Detect which cell encompasses the target text, then output its [X, Y] center coordinate. 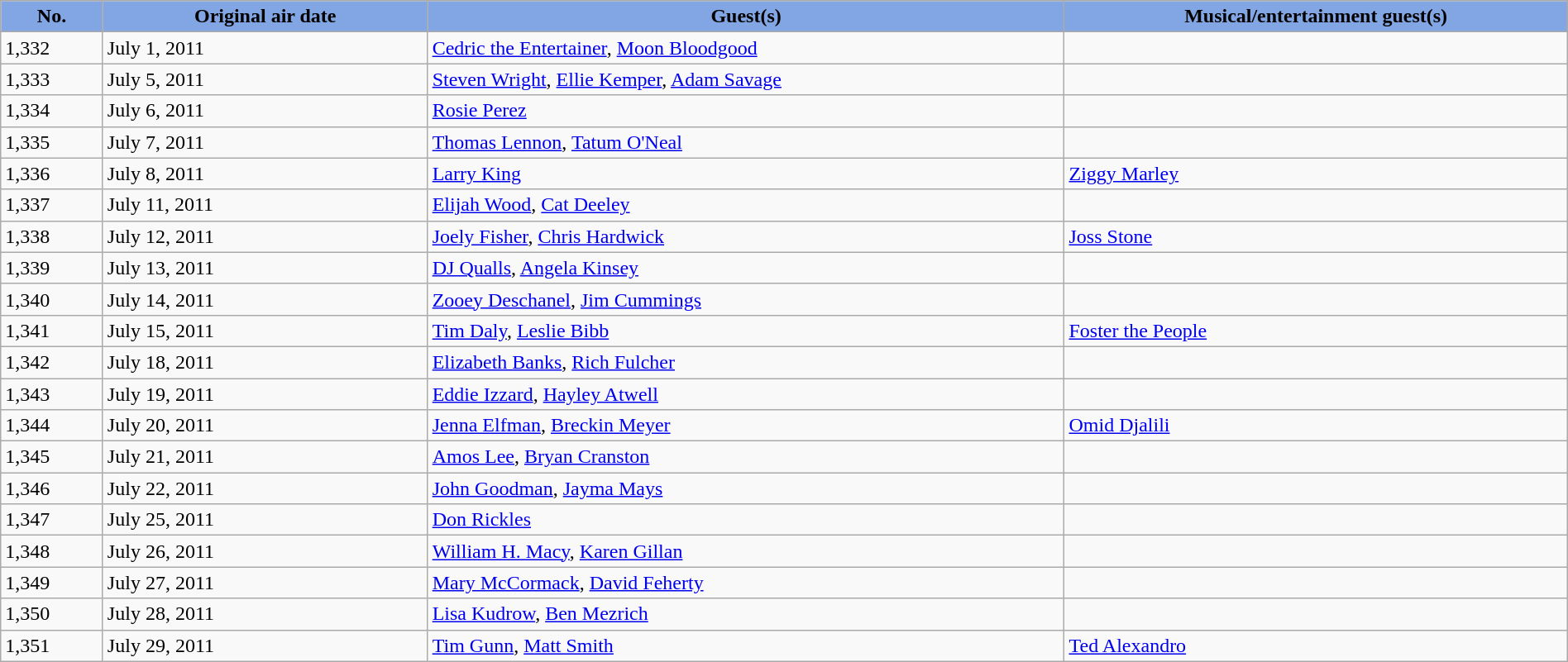
Musical/entertainment guest(s) [1316, 17]
July 11, 2011 [265, 205]
1,337 [52, 205]
July 25, 2011 [265, 520]
Amos Lee, Bryan Cranston [746, 457]
July 5, 2011 [265, 79]
Jenna Elfman, Breckin Meyer [746, 426]
1,351 [52, 645]
July 18, 2011 [265, 362]
Rosie Perez [746, 111]
Tim Daly, Leslie Bibb [746, 331]
Ziggy Marley [1316, 174]
John Goodman, Jayma Mays [746, 488]
1,340 [52, 299]
Foster the People [1316, 331]
July 19, 2011 [265, 394]
July 27, 2011 [265, 583]
Joss Stone [1316, 236]
Mary McCormack, David Feherty [746, 583]
July 28, 2011 [265, 614]
Larry King [746, 174]
Ted Alexandro [1316, 645]
1,345 [52, 457]
Guest(s) [746, 17]
July 21, 2011 [265, 457]
July 8, 2011 [265, 174]
1,342 [52, 362]
July 12, 2011 [265, 236]
Joely Fisher, Chris Hardwick [746, 236]
Steven Wright, Ellie Kemper, Adam Savage [746, 79]
1,348 [52, 551]
1,341 [52, 331]
Elizabeth Banks, Rich Fulcher [746, 362]
1,335 [52, 142]
Tim Gunn, Matt Smith [746, 645]
1,333 [52, 79]
July 29, 2011 [265, 645]
1,350 [52, 614]
1,334 [52, 111]
Don Rickles [746, 520]
Thomas Lennon, Tatum O'Neal [746, 142]
Original air date [265, 17]
1,332 [52, 48]
Omid Djalili [1316, 426]
1,336 [52, 174]
1,347 [52, 520]
July 7, 2011 [265, 142]
Lisa Kudrow, Ben Mezrich [746, 614]
1,343 [52, 394]
Cedric the Entertainer, Moon Bloodgood [746, 48]
No. [52, 17]
July 20, 2011 [265, 426]
July 15, 2011 [265, 331]
Elijah Wood, Cat Deeley [746, 205]
DJ Qualls, Angela Kinsey [746, 268]
July 26, 2011 [265, 551]
July 1, 2011 [265, 48]
1,339 [52, 268]
1,338 [52, 236]
July 13, 2011 [265, 268]
Eddie Izzard, Hayley Atwell [746, 394]
July 6, 2011 [265, 111]
1,349 [52, 583]
Zooey Deschanel, Jim Cummings [746, 299]
July 22, 2011 [265, 488]
1,346 [52, 488]
July 14, 2011 [265, 299]
1,344 [52, 426]
William H. Macy, Karen Gillan [746, 551]
